For the text-containing cell, return its midpoint in (X, Y) coordinate format. 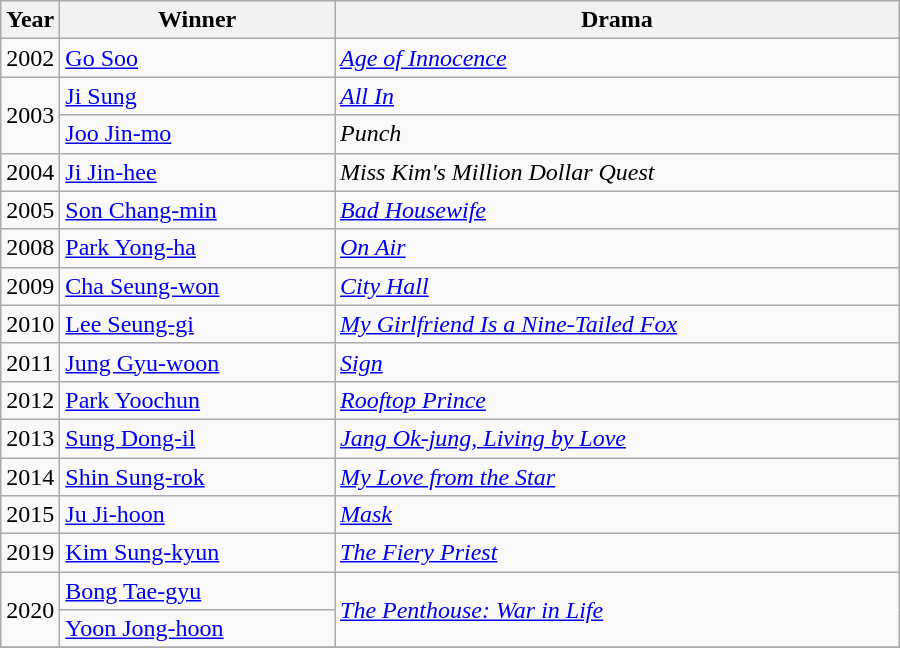
Bong Tae-gyu (198, 591)
2004 (30, 172)
On Air (616, 248)
2009 (30, 286)
Yoon Jong-hoon (198, 629)
2003 (30, 115)
Bad Housewife (616, 210)
Sign (616, 362)
All In (616, 96)
Go Soo (198, 58)
Cha Seung-won (198, 286)
Shin Sung-rok (198, 477)
The Penthouse: War in Life (616, 610)
My Girlfriend Is a Nine-Tailed Fox (616, 324)
2013 (30, 438)
Age of Innocence (616, 58)
2010 (30, 324)
2019 (30, 553)
City Hall (616, 286)
Jang Ok-jung, Living by Love (616, 438)
Drama (616, 20)
Jung Gyu-woon (198, 362)
2008 (30, 248)
2015 (30, 515)
2005 (30, 210)
My Love from the Star (616, 477)
Ju Ji-hoon (198, 515)
Mask (616, 515)
Park Yong-ha (198, 248)
2002 (30, 58)
Sung Dong-il (198, 438)
Kim Sung-kyun (198, 553)
Ji Sung (198, 96)
Year (30, 20)
2011 (30, 362)
Son Chang-min (198, 210)
Joo Jin-mo (198, 134)
Winner (198, 20)
Park Yoochun (198, 400)
2020 (30, 610)
Rooftop Prince (616, 400)
Miss Kim's Million Dollar Quest (616, 172)
Ji Jin-hee (198, 172)
Punch (616, 134)
The Fiery Priest (616, 553)
Lee Seung-gi (198, 324)
2012 (30, 400)
2014 (30, 477)
